Scan for the cell matching the given text and deliver its [X, Y] coordinate at center. 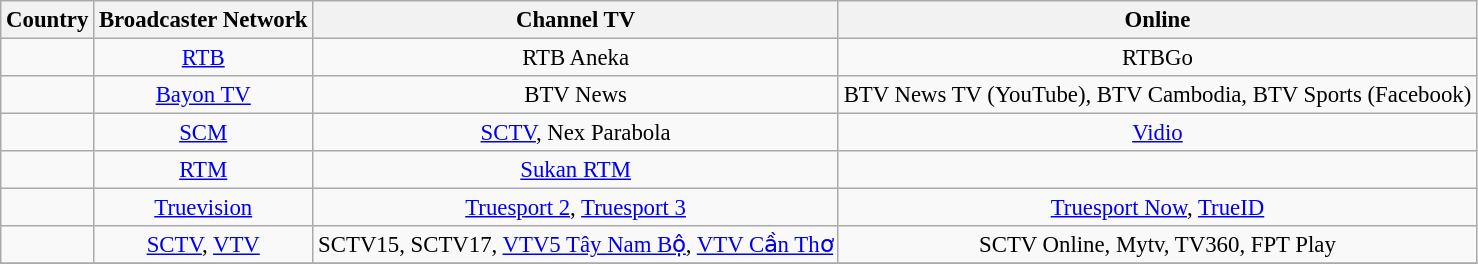
Truevision [204, 208]
Vidio [1157, 133]
Sukan RTM [576, 170]
RTB [204, 58]
Online [1157, 20]
SCTV Online, Mytv, TV360, FPT Play [1157, 245]
RTBGo [1157, 58]
Bayon TV [204, 95]
RTB Aneka [576, 58]
Truesport Now, TrueID [1157, 208]
Channel TV [576, 20]
SCM [204, 133]
Broadcaster Network [204, 20]
BTV News TV (YouTube), BTV Cambodia, BTV Sports (Facebook) [1157, 95]
SCTV, Nex Parabola [576, 133]
Country [48, 20]
BTV News [576, 95]
Truesport 2, Truesport 3 [576, 208]
SCTV, VTV [204, 245]
SCTV15, SCTV17, VTV5 Tây Nam Bộ, VTV Cần Thơ [576, 245]
RTM [204, 170]
